Extract the (X, Y) coordinate from the center of the cell holding the provided text.  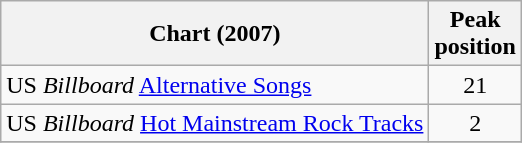
US Billboard Hot Mainstream Rock Tracks (215, 123)
Chart (2007) (215, 34)
21 (475, 85)
Peakposition (475, 34)
US Billboard Alternative Songs (215, 85)
2 (475, 123)
